Capture the cell that displays the provided text and extract its (X, Y) central coordinate. 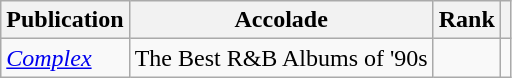
Rank (466, 20)
Complex (65, 58)
The Best R&B Albums of '90s (281, 58)
Accolade (281, 20)
Publication (65, 20)
